Determine the (X, Y) coordinate at the center of the cell enclosing the given text.  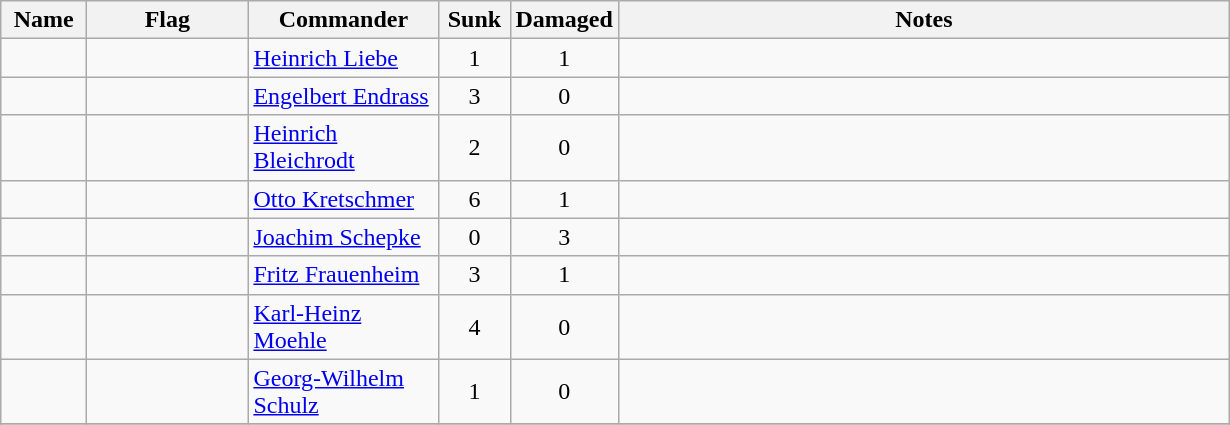
Joachim Schepke (344, 237)
Sunk (474, 20)
Fritz Frauenheim (344, 275)
Otto Kretschmer (344, 199)
Name (44, 20)
4 (474, 326)
Flag (168, 20)
Heinrich Liebe (344, 58)
Damaged (564, 20)
6 (474, 199)
Commander (344, 20)
Heinrich Bleichrodt (344, 148)
Georg-Wilhelm Schulz (344, 392)
Karl-Heinz Moehle (344, 326)
Notes (924, 20)
2 (474, 148)
Engelbert Endrass (344, 96)
